Return the (X, Y) coordinate for the center point of the cell that contains the specified text.  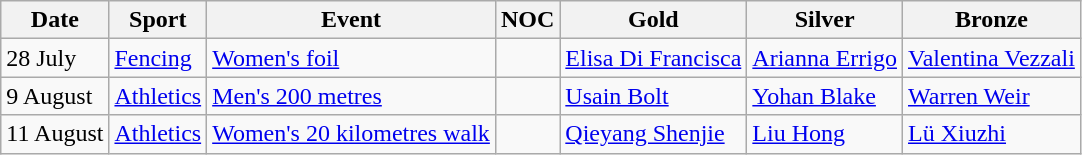
Qieyang Shenjie (654, 134)
Yohan Blake (825, 96)
11 August (55, 134)
Bronze (991, 20)
Liu Hong (825, 134)
Date (55, 20)
Silver (825, 20)
Event (352, 20)
Women's 20 kilometres walk (352, 134)
Valentina Vezzali (991, 58)
Women's foil (352, 58)
Usain Bolt (654, 96)
Elisa Di Francisca (654, 58)
NOC (527, 20)
Warren Weir (991, 96)
Arianna Errigo (825, 58)
Gold (654, 20)
Fencing (158, 58)
Men's 200 metres (352, 96)
Sport (158, 20)
28 July (55, 58)
9 August (55, 96)
Lü Xiuzhi (991, 134)
